Search for the cell housing the specified text and yield its (X, Y) center coordinate. 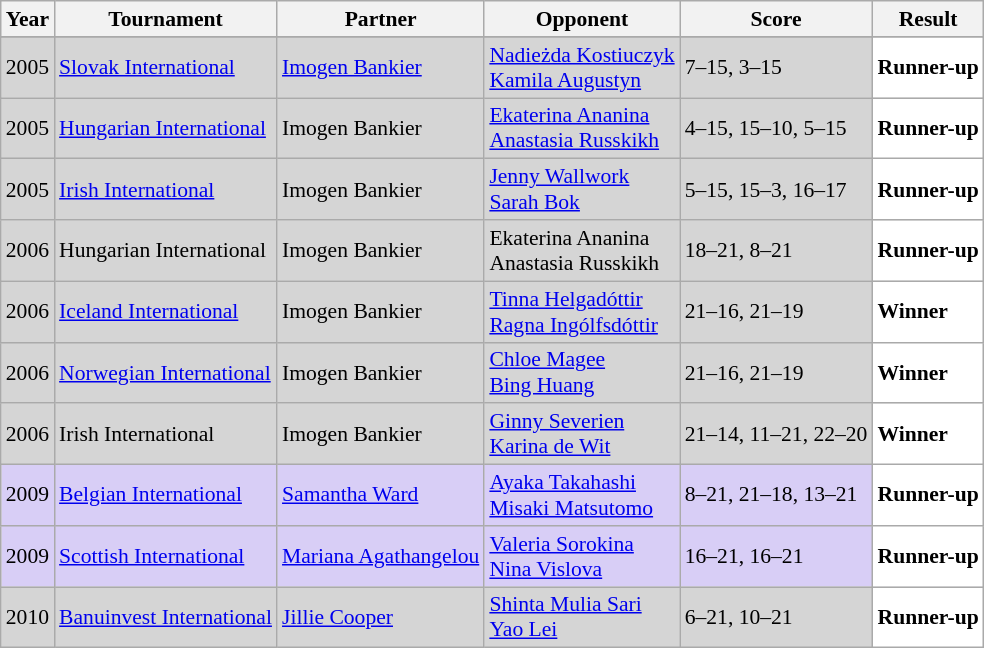
Jenny Wallwork Sarah Bok (582, 190)
Tinna Helgadóttir Ragna Ingólfsdóttir (582, 312)
5–15, 15–3, 16–17 (776, 190)
Iceland International (166, 312)
4–15, 15–10, 5–15 (776, 128)
Jillie Cooper (380, 618)
Valeria Sorokina Nina Vislova (582, 556)
6–21, 10–21 (776, 618)
8–21, 21–18, 13–21 (776, 496)
Belgian International (166, 496)
7–15, 3–15 (776, 68)
Slovak International (166, 68)
Opponent (582, 19)
Shinta Mulia Sari Yao Lei (582, 618)
Result (928, 19)
Banuinvest International (166, 618)
Tournament (166, 19)
Mariana Agathangelou (380, 556)
Nadieżda Kostiuczyk Kamila Augustyn (582, 68)
18–21, 8–21 (776, 250)
Chloe Magee Bing Huang (582, 372)
Partner (380, 19)
Ayaka Takahashi Misaki Matsutomo (582, 496)
21–14, 11–21, 22–20 (776, 434)
Year (28, 19)
Score (776, 19)
Scottish International (166, 556)
Samantha Ward (380, 496)
Norwegian International (166, 372)
2010 (28, 618)
16–21, 16–21 (776, 556)
Ginny Severien Karina de Wit (582, 434)
